Determine the [x, y] coordinate at the center of the cell enclosing the given text.  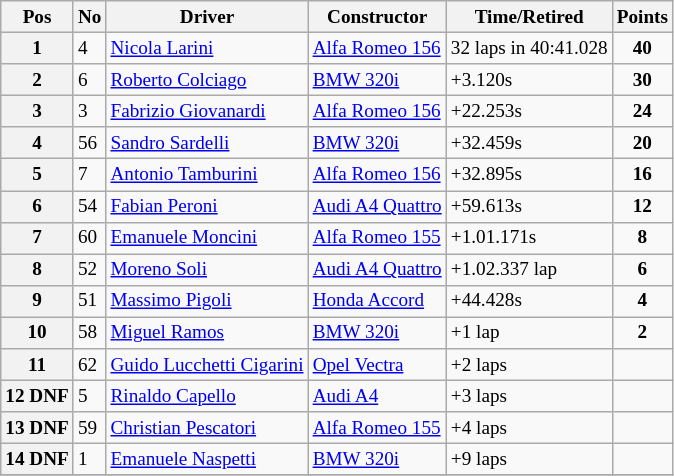
12 [642, 206]
+44.428s [529, 301]
+9 laps [529, 460]
+2 laps [529, 365]
51 [90, 301]
+3.120s [529, 80]
62 [90, 365]
+1 lap [529, 333]
Nicola Larini [207, 48]
12 DNF [38, 396]
30 [642, 80]
+22.253s [529, 111]
No [90, 17]
Emanuele Moncini [207, 238]
32 laps in 40:41.028 [529, 48]
Moreno Soli [207, 270]
9 [38, 301]
Points [642, 17]
+4 laps [529, 428]
Driver [207, 17]
Sandro Sardelli [207, 143]
Time/Retired [529, 17]
Massimo Pigoli [207, 301]
16 [642, 175]
+32.895s [529, 175]
+32.459s [529, 143]
Audi A4 [377, 396]
20 [642, 143]
14 DNF [38, 460]
Honda Accord [377, 301]
52 [90, 270]
58 [90, 333]
Miguel Ramos [207, 333]
40 [642, 48]
+1.01.171s [529, 238]
Christian Pescatori [207, 428]
10 [38, 333]
54 [90, 206]
Guido Lucchetti Cigarini [207, 365]
Constructor [377, 17]
56 [90, 143]
Antonio Tamburini [207, 175]
Roberto Colciago [207, 80]
24 [642, 111]
Opel Vectra [377, 365]
Pos [38, 17]
59 [90, 428]
60 [90, 238]
Fabrizio Giovanardi [207, 111]
+1.02.337 lap [529, 270]
Emanuele Naspetti [207, 460]
+3 laps [529, 396]
11 [38, 365]
Rinaldo Capello [207, 396]
Fabian Peroni [207, 206]
+59.613s [529, 206]
13 DNF [38, 428]
